From the cell containing the given text, extract its center point as (x, y) coordinate. 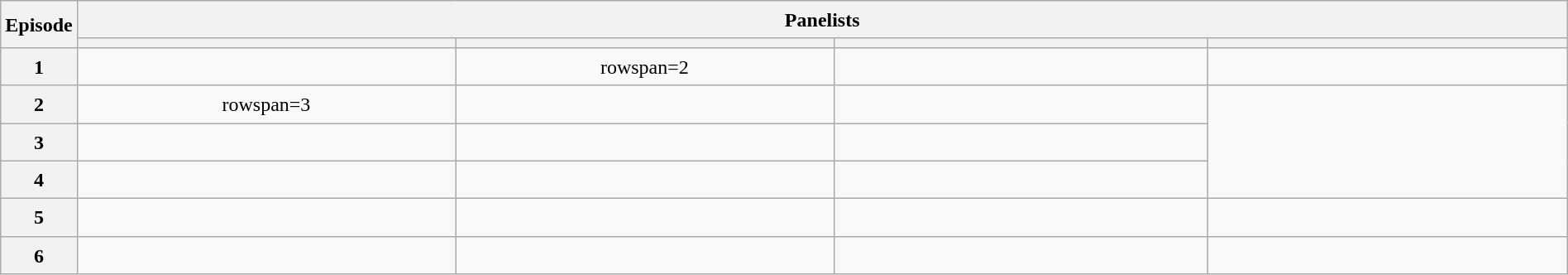
rowspan=3 (266, 104)
4 (39, 180)
rowspan=2 (645, 66)
5 (39, 218)
3 (39, 142)
Panelists (822, 20)
6 (39, 255)
Episode (39, 25)
1 (39, 66)
2 (39, 104)
